Return (x, y) of the center of cell containing provided text 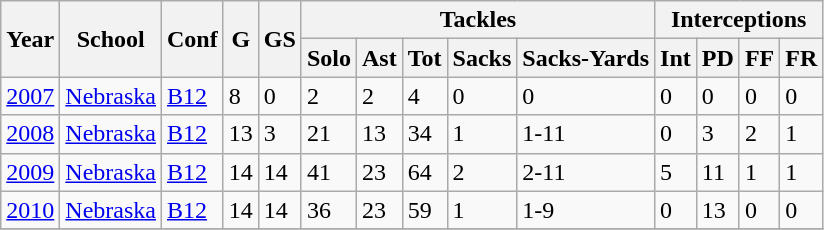
Int (676, 58)
Conf (193, 39)
PD (718, 58)
5 (676, 172)
Tot (424, 58)
4 (424, 96)
2009 (30, 172)
Sacks (482, 58)
GS (280, 39)
School (111, 39)
59 (424, 210)
G (240, 39)
Year (30, 39)
2010 (30, 210)
Sacks-Yards (586, 58)
Interceptions (739, 20)
Ast (379, 58)
FR (802, 58)
11 (718, 172)
36 (328, 210)
64 (424, 172)
Tackles (478, 20)
Solo (328, 58)
1-9 (586, 210)
2-11 (586, 172)
41 (328, 172)
FF (759, 58)
21 (328, 134)
8 (240, 96)
34 (424, 134)
2007 (30, 96)
1-11 (586, 134)
2008 (30, 134)
